Pinpoint the cell where the given text exists, returning its [X, Y] midpoint coordinate. 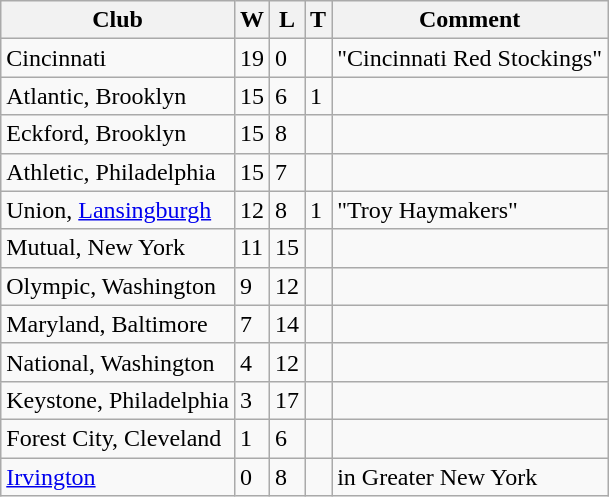
National, Washington [118, 362]
Cincinnati [118, 58]
Olympic, Washington [118, 286]
Union, Lansingburgh [118, 210]
L [288, 20]
Maryland, Baltimore [118, 324]
Club [118, 20]
14 [288, 324]
19 [252, 58]
Comment [470, 20]
T [318, 20]
Mutual, New York [118, 248]
in Greater New York [470, 477]
4 [252, 362]
W [252, 20]
17 [288, 400]
Forest City, Cleveland [118, 438]
Eckford, Brooklyn [118, 134]
Athletic, Philadelphia [118, 172]
"Troy Haymakers" [470, 210]
"Cincinnati Red Stockings" [470, 58]
11 [252, 248]
9 [252, 286]
3 [252, 400]
Irvington [118, 477]
Atlantic, Brooklyn [118, 96]
Keystone, Philadelphia [118, 400]
